From the cell containing the given text, extract its center point as [x, y] coordinate. 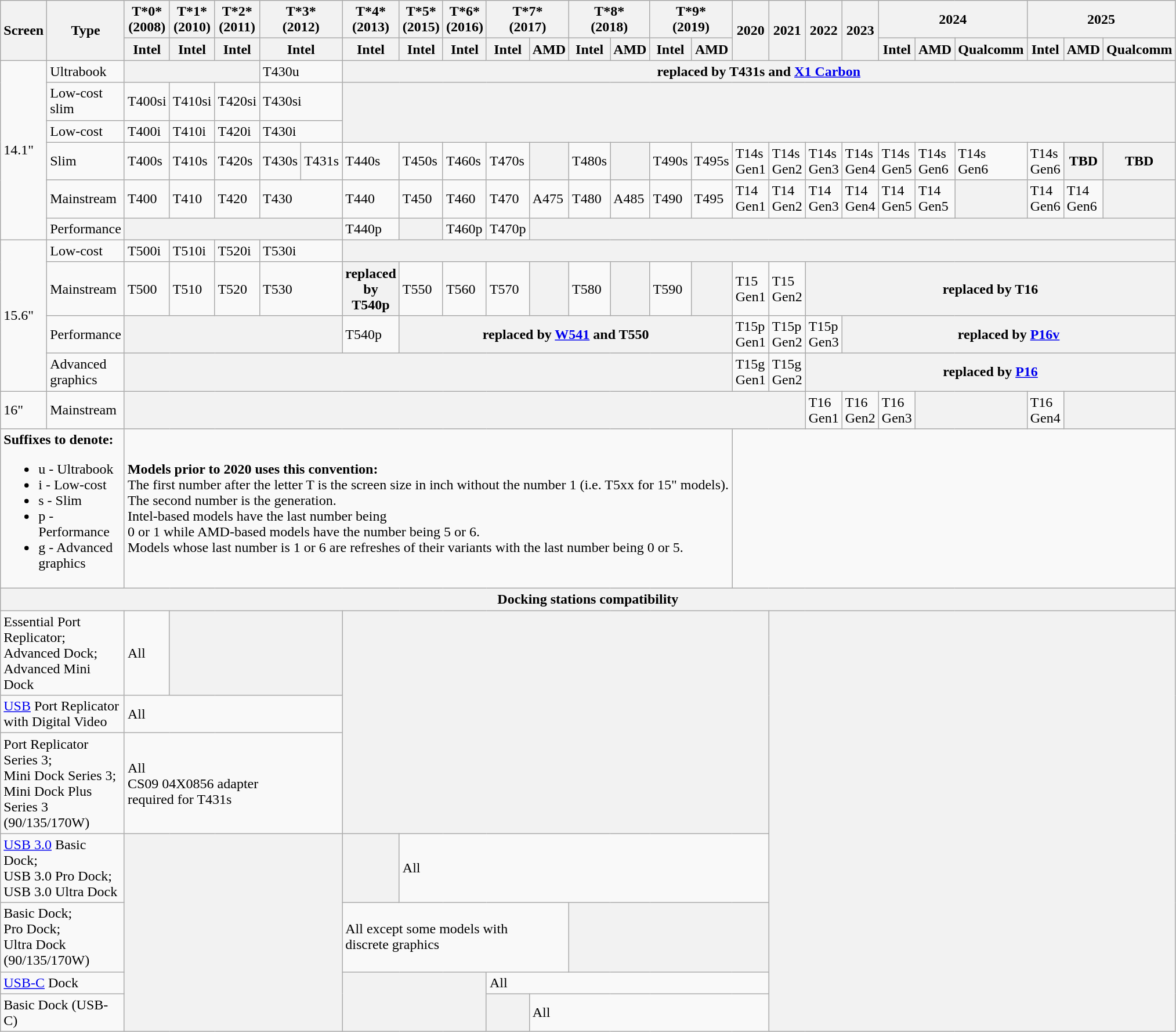
replaced by P16 [990, 371]
T16Gen3 [897, 410]
2022 [824, 30]
T*6*(2016) [464, 20]
T500i [147, 251]
replacedby T540p [371, 288]
T495s [711, 161]
T540p [371, 334]
A485 [630, 199]
T490s [671, 161]
T15gGen1 [751, 371]
T15pGen1 [751, 334]
Suffixes to denote:u - Ultrabooki - Low-costs - Slimp - Performanceg - Advanced graphics [63, 508]
2023 [860, 30]
T460 [464, 199]
Low-cost slim [86, 101]
T470 [508, 199]
T400s [147, 161]
T570 [508, 288]
T*1*(2010) [192, 20]
AllCS09 04X0856 adapterrequired for T431s [233, 784]
T14Gen4 [860, 199]
2020 [751, 30]
T440s [371, 161]
T420si [237, 101]
T*3*(2012) [301, 20]
T14sGen2 [787, 161]
T495 [711, 199]
replaced by P16v [1008, 334]
Type [86, 30]
T430s [281, 161]
T470p [508, 229]
T400i [147, 131]
T*7*(2017) [527, 20]
USB Port Replicator with Digital Video [63, 714]
14.1" [24, 150]
T460p [464, 229]
15.6" [24, 315]
T420s [237, 161]
T*9*(2019) [691, 20]
T460s [464, 161]
2024 [953, 20]
T560 [464, 288]
T431s [321, 161]
Basic Dock (USB-C) [63, 1012]
Port Replicator Series 3;Mini Dock Series 3;Mini Dock Plus Series 3 (90/135/170W) [63, 784]
USB 3.0 Basic Dock;USB 3.0 Pro Dock;USB 3.0 Ultra Dock [63, 868]
T420i [237, 131]
T16Gen1 [824, 410]
T16Gen4 [1045, 410]
T450 [421, 199]
T15Gen1 [751, 288]
T400 [147, 199]
T530i [301, 251]
T410 [192, 199]
USB-C Dock [63, 983]
Slim [86, 161]
16" [24, 410]
T440 [371, 199]
Docking stations compatibility [588, 600]
T410s [192, 161]
T15pGen3 [824, 334]
T510i [192, 251]
T470s [508, 161]
T16Gen2 [860, 410]
T430 [301, 199]
T590 [671, 288]
T450s [421, 161]
T430si [301, 101]
T15Gen2 [787, 288]
T410i [192, 131]
T420 [237, 199]
replaced by W541 and T550 [566, 334]
Basic Dock;Pro Dock;Ultra Dock (90/135/170W) [63, 937]
T14Gen1 [751, 199]
T480s [589, 161]
Advanced graphics [86, 371]
Screen [24, 30]
2025 [1101, 20]
T*8*(2018) [609, 20]
T14Gen2 [787, 199]
T*0*(2008) [147, 20]
T550 [421, 288]
A475 [549, 199]
All except some models withdiscrete graphics [456, 937]
T520i [237, 251]
T530 [301, 288]
T15pGen2 [787, 334]
T440p [371, 229]
replaced by T16 [990, 288]
T430u [301, 71]
T520 [237, 288]
replaced by T431s and X1 Carbon [759, 71]
T14sGen5 [897, 161]
T14Gen3 [824, 199]
T14sGen3 [824, 161]
T490 [671, 199]
T14sGen1 [751, 161]
T410si [192, 101]
T400si [147, 101]
T15gGen2 [787, 371]
T510 [192, 288]
T14sGen4 [860, 161]
T*2*(2011) [237, 20]
Essential Port Replicator;Advanced Dock;Advanced Mini Dock [63, 653]
T430i [301, 131]
T580 [589, 288]
Ultrabook [86, 71]
T500 [147, 288]
T*5*(2015) [421, 20]
2021 [787, 30]
T480 [589, 199]
T*4*(2013) [371, 20]
